Pinpoint the cell where the given text exists, returning its (x, y) midpoint coordinate. 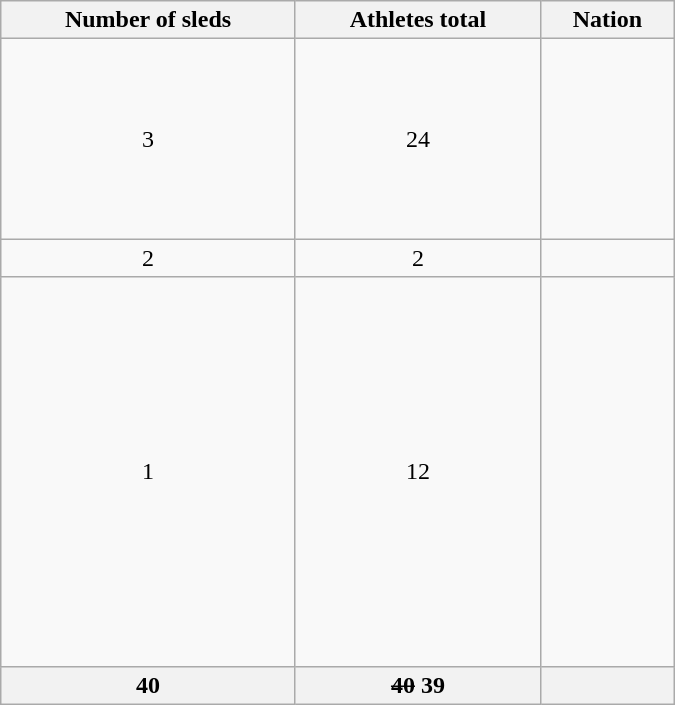
Nation (608, 20)
Number of sleds (148, 20)
3 (148, 139)
Athletes total (418, 20)
1 (148, 472)
12 (418, 472)
40 39 (418, 685)
40 (148, 685)
24 (418, 139)
